Return the (x, y) coordinate for the center point of the cell that contains the specified text.  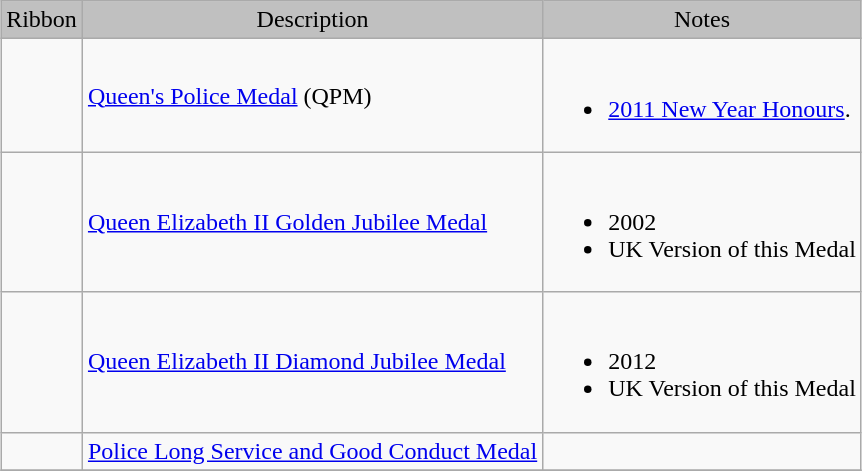
Police Long Service and Good Conduct Medal (312, 451)
Queen's Police Medal (QPM) (312, 96)
2011 New Year Honours. (702, 96)
Ribbon (42, 20)
Queen Elizabeth II Golden Jubilee Medal (312, 222)
Notes (702, 20)
2012UK Version of this Medal (702, 362)
Description (312, 20)
2002UK Version of this Medal (702, 222)
Queen Elizabeth II Diamond Jubilee Medal (312, 362)
